Provide the [X, Y] coordinate of the cell's center where the given text is located.  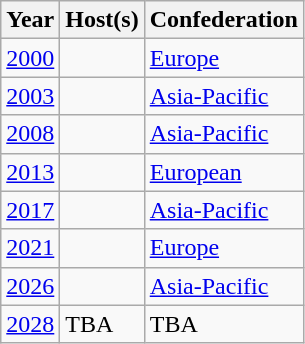
Confederation [224, 20]
2028 [30, 324]
Host(s) [102, 20]
2026 [30, 286]
2008 [30, 134]
2021 [30, 248]
2013 [30, 172]
2003 [30, 96]
2000 [30, 58]
2017 [30, 210]
Year [30, 20]
European [224, 172]
